From the cell containing the given text, extract its center point as [x, y] coordinate. 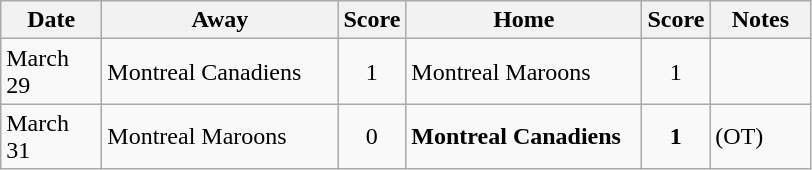
Away [220, 20]
(OT) [760, 136]
Notes [760, 20]
March 29 [52, 72]
Home [524, 20]
0 [372, 136]
March 31 [52, 136]
Date [52, 20]
